Locate the cell with the specified text and output its [x, y] center coordinate. 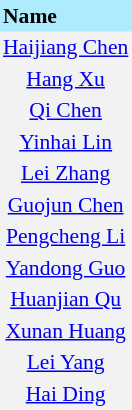
Lei Zhang [66, 174]
Hang Xu [66, 79]
Hai Ding [66, 394]
Guojun Chen [66, 205]
Name [66, 16]
Xunan Huang [66, 331]
Yandong Guo [66, 268]
Pengcheng Li [66, 236]
Haijiang Chen [66, 48]
Yinhai Lin [66, 142]
Qi Chen [66, 110]
Huanjian Qu [66, 300]
Lei Yang [66, 362]
